Locate the cell with the specified text and output its [x, y] center coordinate. 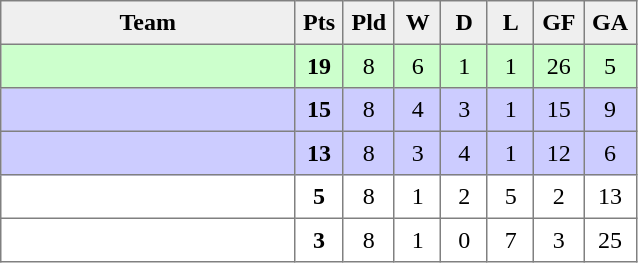
0 [464, 240]
W [417, 23]
12 [559, 153]
Team [148, 23]
L [510, 23]
GF [559, 23]
Pts [319, 23]
26 [559, 66]
7 [510, 240]
9 [610, 110]
GA [610, 23]
Pld [368, 23]
19 [319, 66]
D [464, 23]
25 [610, 240]
